Detect which cell encompasses the target text, then output its [X, Y] center coordinate. 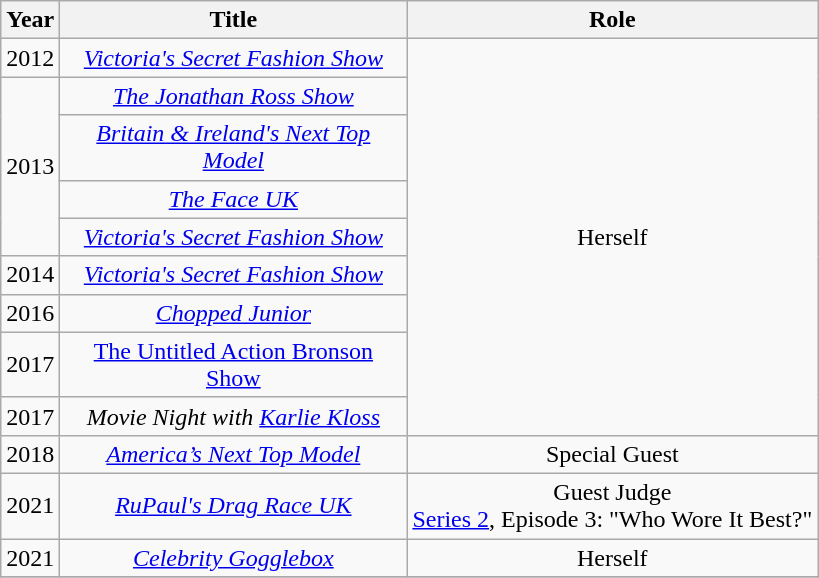
The Untitled Action Bronson Show [234, 364]
The Jonathan Ross Show [234, 96]
Chopped Junior [234, 313]
Role [612, 20]
Year [30, 20]
Britain & Ireland's Next Top Model [234, 148]
Title [234, 20]
The Face UK [234, 199]
2012 [30, 58]
2018 [30, 454]
Movie Night with Karlie Kloss [234, 416]
Celebrity Gogglebox [234, 557]
Guest JudgeSeries 2, Episode 3: "Who Wore It Best?" [612, 506]
2014 [30, 275]
RuPaul's Drag Race UK [234, 506]
America’s Next Top Model [234, 454]
Special Guest [612, 454]
2016 [30, 313]
2013 [30, 166]
